Identify which cell holds the provided text, then report its [x, y] central coordinate. 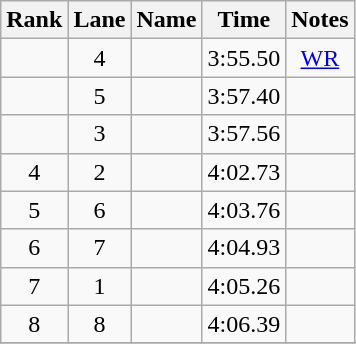
4:06.39 [244, 324]
3 [100, 134]
4:03.76 [244, 210]
Lane [100, 20]
Notes [320, 20]
4:02.73 [244, 172]
4:04.93 [244, 248]
3:57.56 [244, 134]
Rank [34, 20]
Name [166, 20]
4:05.26 [244, 286]
1 [100, 286]
2 [100, 172]
3:57.40 [244, 96]
WR [320, 58]
Time [244, 20]
3:55.50 [244, 58]
